Pinpoint the cell where the given text exists, returning its [x, y] midpoint coordinate. 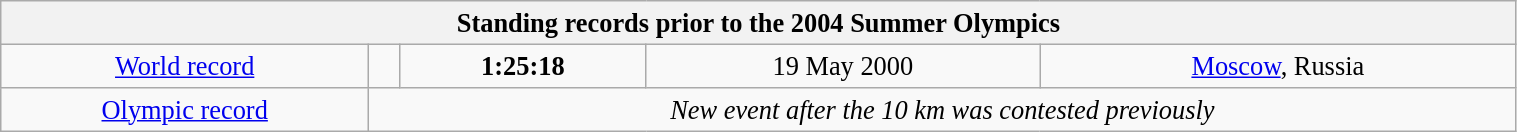
Moscow, Russia [1278, 66]
1:25:18 [523, 66]
Olympic record [185, 109]
19 May 2000 [843, 66]
New event after the 10 km was contested previously [942, 109]
Standing records prior to the 2004 Summer Olympics [758, 22]
World record [185, 66]
